From the cell containing the given text, extract its center point as (x, y) coordinate. 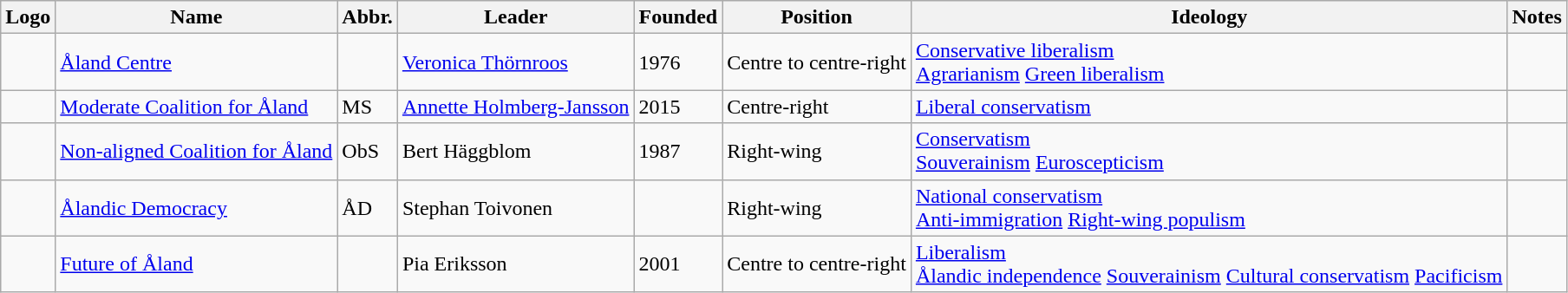
Founded (678, 17)
Bert Häggblom (515, 151)
LiberalismÅlandic independence Souverainism Cultural conservatism Pacificism (1209, 264)
ConservatismSouverainism Euroscepticism (1209, 151)
Ålandic Democracy (196, 208)
Veronica Thörnroos (515, 62)
1976 (678, 62)
ÅD (368, 208)
2015 (678, 107)
Conservative liberalismAgrarianism Green liberalism (1209, 62)
Liberal conservatism (1209, 107)
ObS (368, 151)
Abbr. (368, 17)
Notes (1537, 17)
Leader (515, 17)
National conservatismAnti-immigration Right-wing populism (1209, 208)
MS (368, 107)
Pia Eriksson (515, 264)
2001 (678, 264)
Åland Centre (196, 62)
Moderate Coalition for Åland (196, 107)
Stephan Toivonen (515, 208)
1987 (678, 151)
Non-aligned Coalition for Åland (196, 151)
Future of Åland (196, 264)
Ideology (1209, 17)
Annette Holmberg-Jansson (515, 107)
Position (817, 17)
Centre-right (817, 107)
Logo (28, 17)
Name (196, 17)
